Output the [X, Y] coordinate of the center of the cell containing the given text.  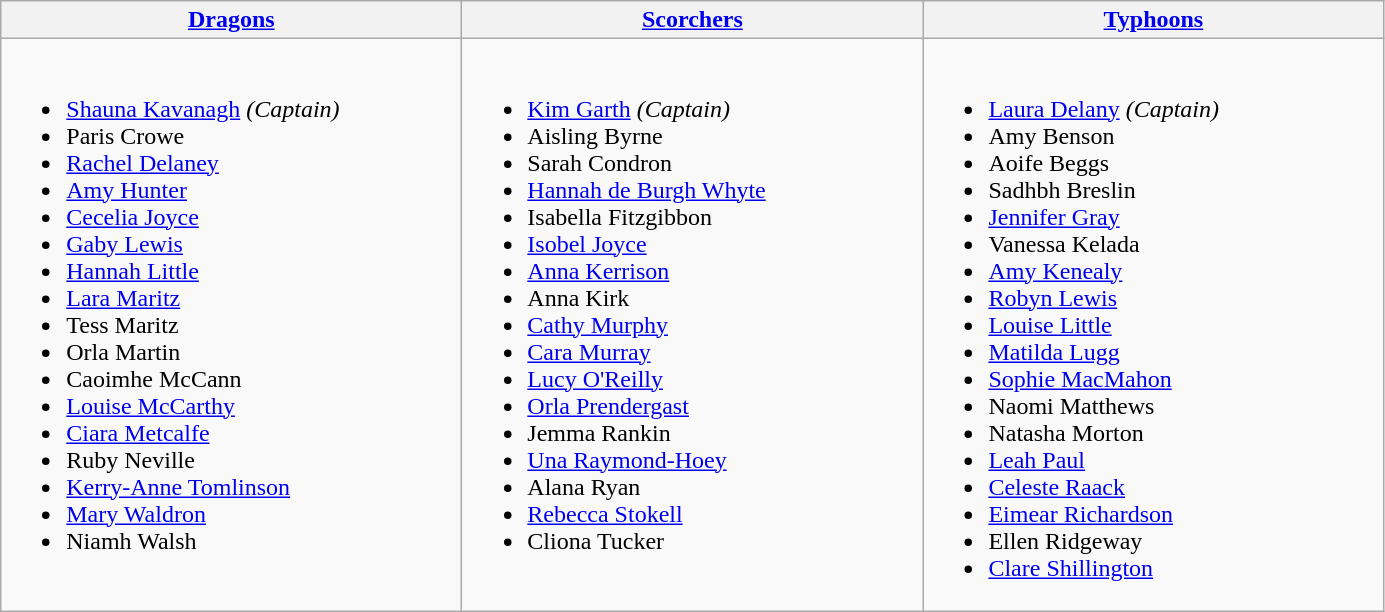
Dragons [232, 20]
Typhoons [1154, 20]
Scorchers [692, 20]
